Output the (x, y) coordinate of the center of the cell containing the given text.  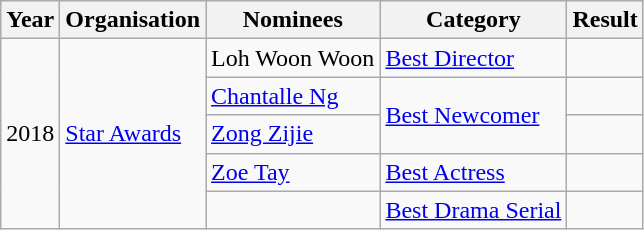
Best Drama Serial (474, 210)
2018 (30, 134)
Year (30, 20)
Best Newcomer (474, 115)
Chantalle Ng (293, 96)
Category (474, 20)
Best Director (474, 58)
Nominees (293, 20)
Result (605, 20)
Zong Zijie (293, 134)
Loh Woon Woon (293, 58)
Zoe Tay (293, 172)
Star Awards (133, 134)
Organisation (133, 20)
Best Actress (474, 172)
